Capture the cell that displays the provided text and extract its [X, Y] central coordinate. 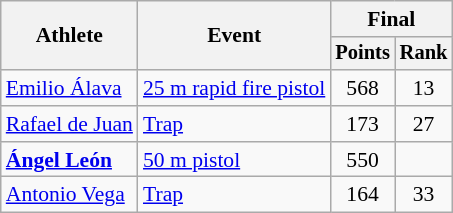
Points [362, 54]
568 [362, 88]
173 [362, 124]
Rafael de Juan [70, 124]
50 m pistol [234, 160]
25 m rapid fire pistol [234, 88]
164 [362, 195]
Ángel León [70, 160]
550 [362, 160]
Rank [424, 54]
Event [234, 36]
Final [391, 19]
13 [424, 88]
Antonio Vega [70, 195]
27 [424, 124]
33 [424, 195]
Athlete [70, 36]
Emilio Álava [70, 88]
